For the text-containing cell, return its midpoint in [X, Y] coordinate format. 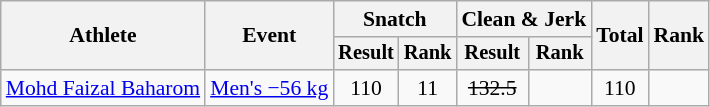
Clean & Jerk [524, 19]
Snatch [394, 19]
132.5 [492, 88]
Total [620, 36]
11 [428, 88]
Event [269, 36]
Mohd Faizal Baharom [103, 88]
Men's −56 kg [269, 88]
Athlete [103, 36]
